Find where the given text appears and provide that cell's center as [X, Y] coordinate. 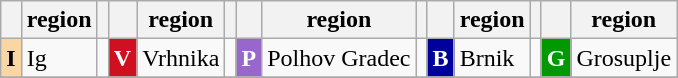
Vrhnika [181, 58]
Polhov Gradec [339, 58]
Ig [59, 58]
I [11, 58]
V [122, 58]
Grosuplje [624, 58]
B [440, 58]
P [249, 58]
Brnik [492, 58]
G [556, 58]
